Determine the [x, y] coordinate at the center of the cell enclosing the given text.  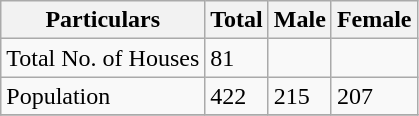
Population [103, 96]
422 [237, 96]
Total [237, 20]
Total No. of Houses [103, 58]
207 [374, 96]
Female [374, 20]
Particulars [103, 20]
Male [300, 20]
81 [237, 58]
215 [300, 96]
